Provide the [X, Y] coordinate of the cell's center where the given text is located.  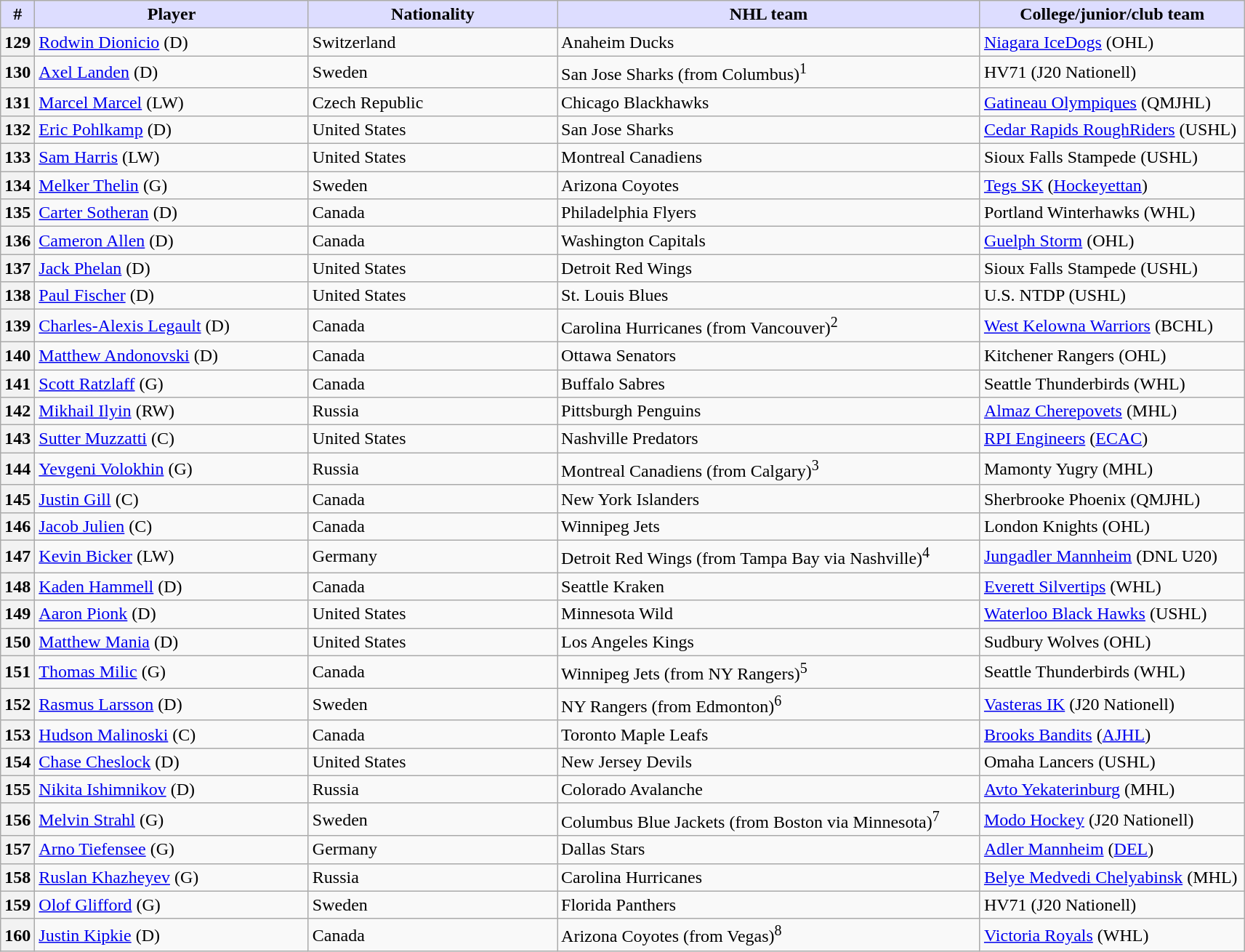
Chase Cheslock (D) [172, 762]
Belye Medvedi Chelyabinsk (MHL) [1112, 877]
Nationality [432, 15]
143 [17, 439]
142 [17, 411]
132 [17, 129]
Czech Republic [432, 102]
Brooks Bandits (AJHL) [1112, 734]
Scott Ratzlaff (G) [172, 384]
NHL team [769, 15]
Winnipeg Jets (from NY Rangers)5 [769, 671]
Washington Capitals [769, 241]
NY Rangers (from Edmonton)6 [769, 705]
Minnesota Wild [769, 614]
Avto Yekaterinburg (MHL) [1112, 789]
U.S. NTDP (USHL) [1112, 296]
Gatineau Olympiques (QMJHL) [1112, 102]
148 [17, 586]
Victoria Royals (WHL) [1112, 935]
Florida Panthers [769, 905]
Modo Hockey (J20 Nationell) [1112, 820]
140 [17, 355]
Melker Thelin (G) [172, 185]
Detroit Red Wings (from Tampa Bay via Nashville)4 [769, 557]
Chicago Blackhawks [769, 102]
Jack Phelan (D) [172, 268]
Anaheim Ducks [769, 42]
Kitchener Rangers (OHL) [1112, 355]
Melvin Strahl (G) [172, 820]
135 [17, 213]
Pittsburgh Penguins [769, 411]
Detroit Red Wings [769, 268]
Ottawa Senators [769, 355]
129 [17, 42]
Mamonty Yugry (MHL) [1112, 469]
Sudbury Wolves (OHL) [1112, 642]
Guelph Storm (OHL) [1112, 241]
134 [17, 185]
Toronto Maple Leafs [769, 734]
Adler Mannheim (DEL) [1112, 850]
Carter Sotheran (D) [172, 213]
Niagara IceDogs (OHL) [1112, 42]
Ruslan Khazheyev (G) [172, 877]
Los Angeles Kings [769, 642]
131 [17, 102]
Charles-Alexis Legault (D) [172, 326]
139 [17, 326]
Matthew Andonovski (D) [172, 355]
Kevin Bicker (LW) [172, 557]
137 [17, 268]
Rasmus Larsson (D) [172, 705]
Jacob Julien (C) [172, 526]
Mikhail Ilyin (RW) [172, 411]
147 [17, 557]
Kaden Hammell (D) [172, 586]
San Jose Sharks (from Columbus)1 [769, 73]
Arizona Coyotes [769, 185]
Justin Gill (C) [172, 499]
West Kelowna Warriors (BCHL) [1112, 326]
156 [17, 820]
Yevgeni Volokhin (G) [172, 469]
New York Islanders [769, 499]
Philadelphia Flyers [769, 213]
Sherbrooke Phoenix (QMJHL) [1112, 499]
College/junior/club team [1112, 15]
130 [17, 73]
Montreal Canadiens (from Calgary)3 [769, 469]
Montreal Canadiens [769, 158]
Axel Landen (D) [172, 73]
149 [17, 614]
152 [17, 705]
Cedar Rapids RoughRiders (USHL) [1112, 129]
Winnipeg Jets [769, 526]
Aaron Pionk (D) [172, 614]
Sutter Muzzatti (C) [172, 439]
Nikita Ishimnikov (D) [172, 789]
153 [17, 734]
Eric Pohlkamp (D) [172, 129]
133 [17, 158]
159 [17, 905]
St. Louis Blues [769, 296]
Justin Kipkie (D) [172, 935]
136 [17, 241]
146 [17, 526]
Matthew Mania (D) [172, 642]
Dallas Stars [769, 850]
# [17, 15]
Vasteras IK (J20 Nationell) [1112, 705]
138 [17, 296]
Paul Fischer (D) [172, 296]
Player [172, 15]
RPI Engineers (ECAC) [1112, 439]
Arno Tiefensee (G) [172, 850]
Seattle Kraken [769, 586]
150 [17, 642]
Nashville Predators [769, 439]
Tegs SK (Hockeyettan) [1112, 185]
Marcel Marcel (LW) [172, 102]
Everett Silvertips (WHL) [1112, 586]
158 [17, 877]
145 [17, 499]
Arizona Coyotes (from Vegas)8 [769, 935]
Thomas Milic (G) [172, 671]
144 [17, 469]
Carolina Hurricanes [769, 877]
Hudson Malinoski (C) [172, 734]
157 [17, 850]
154 [17, 762]
Cameron Allen (D) [172, 241]
Switzerland [432, 42]
Carolina Hurricanes (from Vancouver)2 [769, 326]
Omaha Lancers (USHL) [1112, 762]
Portland Winterhawks (WHL) [1112, 213]
151 [17, 671]
141 [17, 384]
Colorado Avalanche [769, 789]
160 [17, 935]
San Jose Sharks [769, 129]
Columbus Blue Jackets (from Boston via Minnesota)7 [769, 820]
New Jersey Devils [769, 762]
Rodwin Dionicio (D) [172, 42]
Sam Harris (LW) [172, 158]
London Knights (OHL) [1112, 526]
Jungadler Mannheim (DNL U20) [1112, 557]
Olof Glifford (G) [172, 905]
Waterloo Black Hawks (USHL) [1112, 614]
Buffalo Sabres [769, 384]
155 [17, 789]
Almaz Cherepovets (MHL) [1112, 411]
